Extract the (x, y) coordinate from the center of the cell holding the provided text.  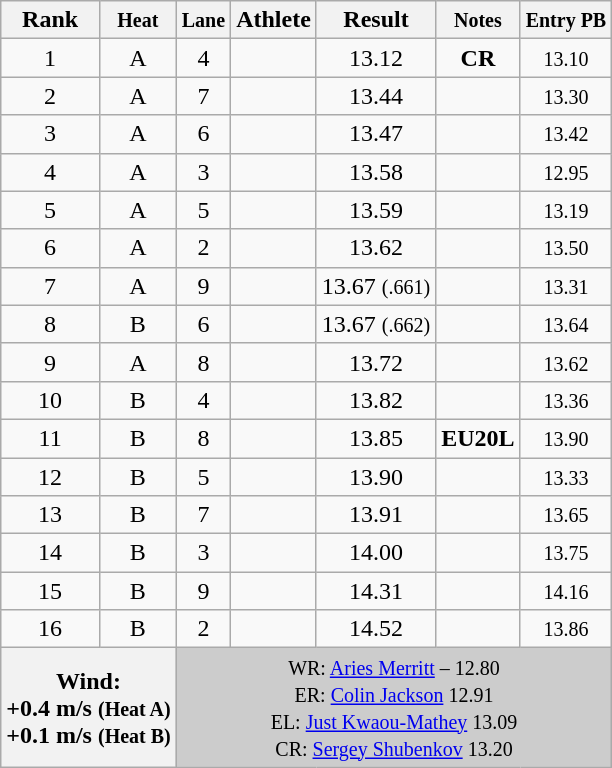
11 (50, 438)
Entry PB (566, 20)
13.65 (566, 515)
Heat (138, 20)
Lane (203, 20)
Athlete (274, 20)
13.72 (376, 362)
Wind:+0.4 m/s (Heat A)+0.1 m/s (Heat B) (88, 708)
13 (50, 515)
14.31 (376, 591)
14 (50, 553)
13.85 (376, 438)
13.36 (566, 400)
13.82 (376, 400)
Rank (50, 20)
12 (50, 477)
13.30 (566, 96)
13.10 (566, 58)
13.91 (376, 515)
CR (478, 58)
13.59 (376, 210)
13.67 (.662) (376, 324)
13.75 (566, 553)
13.33 (566, 477)
15 (50, 591)
Result (376, 20)
10 (50, 400)
Notes (478, 20)
1 (50, 58)
WR: Aries Merritt – 12.80ER: Colin Jackson 12.91EL: Just Kwaou-Mathey 13.09CR: Sergey Shubenkov 13.20 (394, 708)
13.31 (566, 286)
13.12 (376, 58)
14.16 (566, 591)
13.67 (.661) (376, 286)
14.52 (376, 629)
13.44 (376, 96)
16 (50, 629)
EU20L (478, 438)
14.00 (376, 553)
13.19 (566, 210)
13.50 (566, 248)
13.42 (566, 134)
13.58 (376, 172)
13.47 (376, 134)
13.86 (566, 629)
12.95 (566, 172)
13.64 (566, 324)
